Pinpoint the cell where the given text exists, returning its [X, Y] midpoint coordinate. 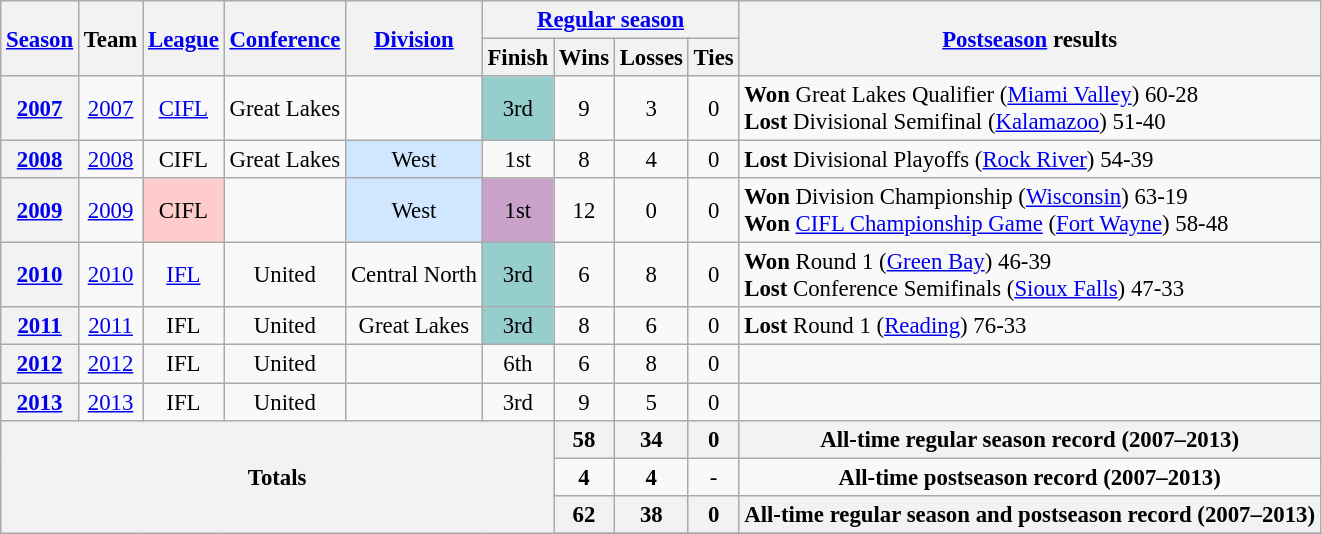
Ties [714, 58]
Losses [651, 58]
Finish [518, 58]
62 [584, 514]
6th [518, 364]
5 [651, 402]
3 [651, 108]
Won Round 1 (Green Bay) 46-39Lost Conference Semifinals (Sioux Falls) 47-33 [1030, 276]
Lost Round 1 (Reading) 76-33 [1030, 327]
Totals [278, 476]
34 [651, 439]
Division [414, 38]
Regular season [610, 20]
38 [651, 514]
All-time regular season and postseason record (2007–2013) [1030, 514]
58 [584, 439]
Central North [414, 276]
12 [584, 210]
Won Division Championship (Wisconsin) 63-19Won CIFL Championship Game (Fort Wayne) 58-48 [1030, 210]
League [184, 38]
Wins [584, 58]
Conference [285, 38]
Lost Divisional Playoffs (Rock River) 54-39 [1030, 160]
- [714, 477]
Team [110, 38]
Postseason results [1030, 38]
All-time postseason record (2007–2013) [1030, 477]
All-time regular season record (2007–2013) [1030, 439]
Won Great Lakes Qualifier (Miami Valley) 60-28Lost Divisional Semifinal (Kalamazoo) 51-40 [1030, 108]
Season [40, 38]
